Scan for the cell matching the given text and deliver its (X, Y) coordinate at center. 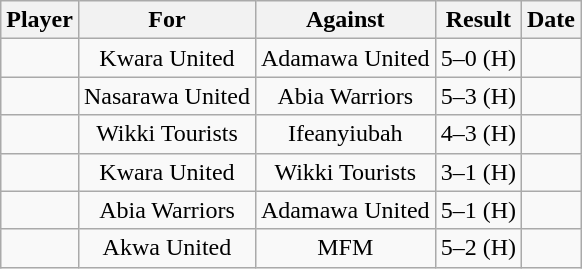
5–3 (H) (478, 96)
Player (40, 20)
3–1 (H) (478, 172)
4–3 (H) (478, 134)
For (166, 20)
Akwa United (166, 248)
Against (345, 20)
5–1 (H) (478, 210)
Nasarawa United (166, 96)
MFM (345, 248)
Result (478, 20)
5–0 (H) (478, 58)
Date (552, 20)
5–2 (H) (478, 248)
Ifeanyiubah (345, 134)
